Output the [X, Y] coordinate of the center of the cell containing the given text.  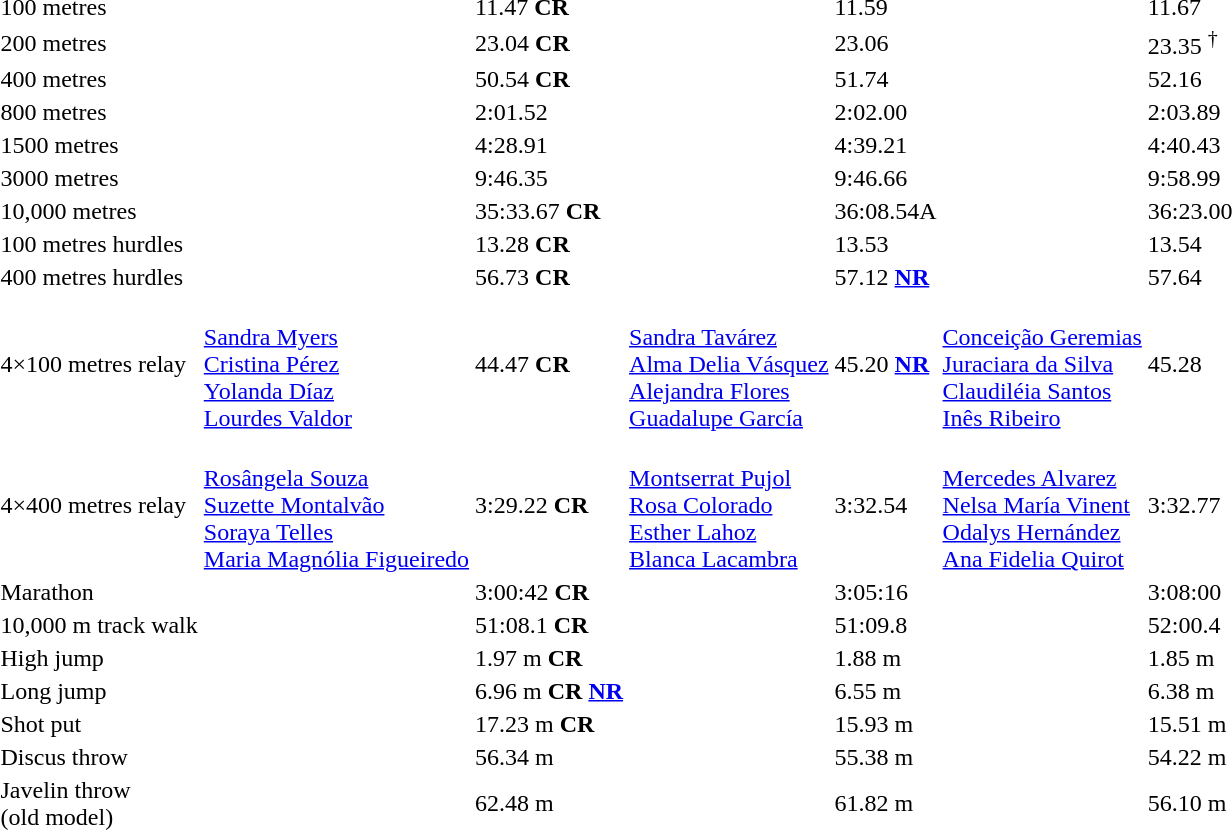
3:05:16 [886, 592]
36:08.54A [886, 211]
13.28 CR [550, 244]
56.73 CR [550, 277]
6.96 m CR NR [550, 691]
51:09.8 [886, 625]
3:29.22 CR [550, 505]
4:28.91 [550, 145]
4:39.21 [886, 145]
Montserrat PujolRosa ColoradoEsther LahozBlanca Lacambra [729, 505]
45.20 NR [886, 364]
1.88 m [886, 658]
Rosângela SouzaSuzette MontalvãoSoraya TellesMaria Magnólia Figueiredo [336, 505]
23.06 [886, 43]
56.34 m [550, 757]
17.23 m CR [550, 724]
51:08.1 CR [550, 625]
Sandra TavárezAlma Delia VásquezAlejandra FloresGuadalupe García [729, 364]
3:32.54 [886, 505]
3:00:42 CR [550, 592]
23.04 CR [550, 43]
50.54 CR [550, 79]
55.38 m [886, 757]
2:02.00 [886, 112]
6.55 m [886, 691]
9:46.35 [550, 178]
35:33.67 CR [550, 211]
1.97 m CR [550, 658]
44.47 CR [550, 364]
Conceição GeremiasJuraciara da SilvaClaudiléia SantosInês Ribeiro [1042, 364]
Sandra MyersCristina PérezYolanda DíazLourdes Valdor [336, 364]
51.74 [886, 79]
15.93 m [886, 724]
Mercedes AlvarezNelsa María VinentOdalys HernándezAna Fidelia Quirot [1042, 505]
9:46.66 [886, 178]
2:01.52 [550, 112]
57.12 NR [886, 277]
13.53 [886, 244]
